Locate the cell with the specified text and output its (X, Y) center coordinate. 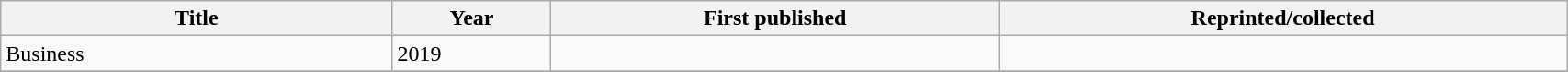
Reprinted/collected (1283, 18)
Year (472, 18)
Business (197, 54)
First published (775, 18)
Title (197, 18)
2019 (472, 54)
